Identify which cell holds the provided text, then report its [x, y] central coordinate. 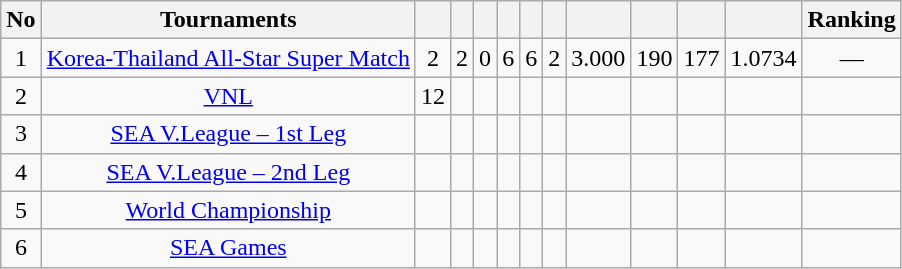
SEA V.League – 2nd Leg [228, 172]
1 [21, 58]
SEA V.League – 1st Leg [228, 134]
3 [21, 134]
Ranking [852, 20]
12 [432, 96]
— [852, 58]
5 [21, 210]
3.000 [598, 58]
Korea-Thailand All-Star Super Match [228, 58]
World Championship [228, 210]
1.0734 [764, 58]
Tournaments [228, 20]
SEA Games [228, 248]
190 [654, 58]
0 [486, 58]
4 [21, 172]
177 [702, 58]
No [21, 20]
VNL [228, 96]
